Identify which cell holds the provided text, then report its (X, Y) central coordinate. 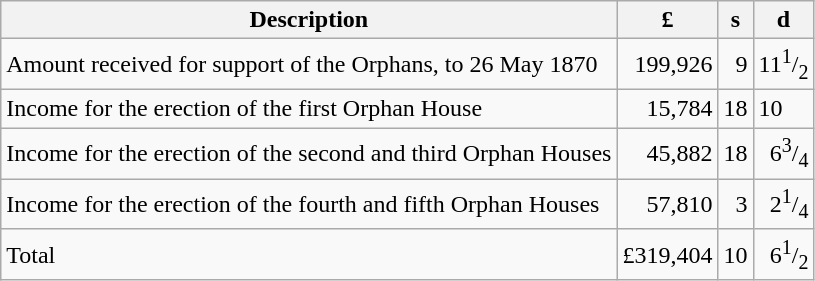
Amount received for support of the Orphans, to 26 May 1870 (309, 64)
21/4 (784, 204)
d (784, 20)
Description (309, 20)
57,810 (668, 204)
Total (309, 254)
111/2 (784, 64)
Income for the erection of the first Orphan House (309, 109)
3 (736, 204)
£ (668, 20)
63/4 (784, 154)
45,882 (668, 154)
15,784 (668, 109)
£319,404 (668, 254)
199,926 (668, 64)
61/2 (784, 254)
Income for the erection of the second and third Orphan Houses (309, 154)
Income for the erection of the fourth and fifth Orphan Houses (309, 204)
9 (736, 64)
s (736, 20)
